For the text-containing cell, return its midpoint in (x, y) coordinate format. 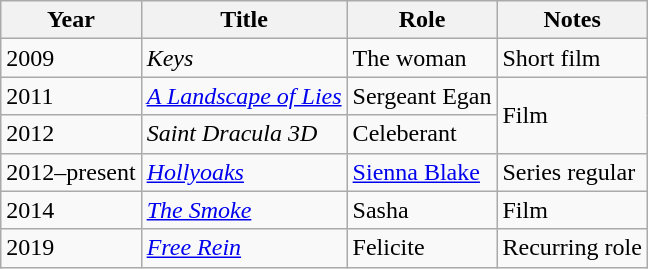
Recurring role (572, 248)
2019 (71, 248)
Free Rein (244, 248)
2012 (71, 134)
Hollyoaks (244, 172)
Sergeant Egan (422, 96)
Sasha (422, 210)
Series regular (572, 172)
2011 (71, 96)
Felicite (422, 248)
2012–present (71, 172)
Sienna Blake (422, 172)
Short film (572, 58)
Saint Dracula 3D (244, 134)
The Smoke (244, 210)
Title (244, 20)
The woman (422, 58)
Celeberant (422, 134)
A Landscape of Lies (244, 96)
Role (422, 20)
2009 (71, 58)
Year (71, 20)
Notes (572, 20)
Keys (244, 58)
2014 (71, 210)
